Find where the given text appears and provide that cell's center as (X, Y) coordinate. 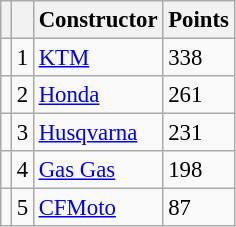
198 (198, 170)
Honda (98, 95)
5 (22, 208)
4 (22, 170)
CFMoto (98, 208)
87 (198, 208)
KTM (98, 58)
Gas Gas (98, 170)
Points (198, 20)
2 (22, 95)
Husqvarna (98, 133)
3 (22, 133)
1 (22, 58)
231 (198, 133)
338 (198, 58)
261 (198, 95)
Constructor (98, 20)
